Provide the (x, y) coordinate of the cell's center where the given text is located.  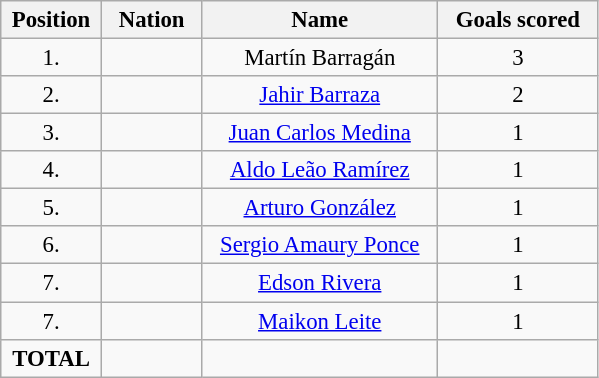
Nation (152, 20)
Arturo González (320, 208)
Jahir Barraza (320, 95)
3. (52, 133)
Goals scored (518, 20)
Martín Barragán (320, 58)
5. (52, 208)
2 (518, 95)
Position (52, 20)
Aldo Leão Ramírez (320, 170)
Maikon Leite (320, 321)
6. (52, 245)
4. (52, 170)
3 (518, 58)
Edson Rivera (320, 283)
2. (52, 95)
Sergio Amaury Ponce (320, 245)
1. (52, 58)
TOTAL (52, 358)
Juan Carlos Medina (320, 133)
Name (320, 20)
